Locate the cell with the specified text and output its (X, Y) center coordinate. 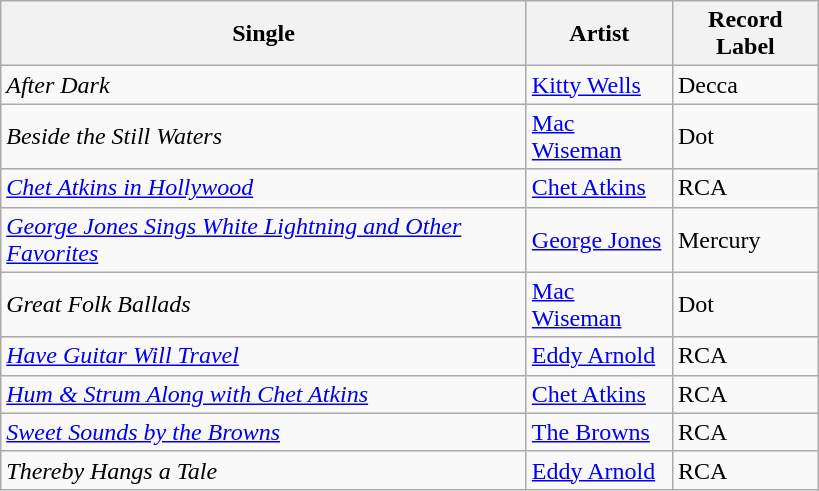
Great Folk Ballads (264, 304)
Kitty Wells (599, 85)
Thereby Hangs a Tale (264, 470)
Record Label (745, 34)
George Jones Sings White Lightning and Other Favorites (264, 240)
Beside the Still Waters (264, 136)
Chet Atkins in Hollywood (264, 188)
After Dark (264, 85)
George Jones (599, 240)
The Browns (599, 432)
Hum & Strum Along with Chet Atkins (264, 394)
Mercury (745, 240)
Have Guitar Will Travel (264, 356)
Single (264, 34)
Decca (745, 85)
Sweet Sounds by the Browns (264, 432)
Artist (599, 34)
